Output the [X, Y] coordinate of the center of the cell containing the given text.  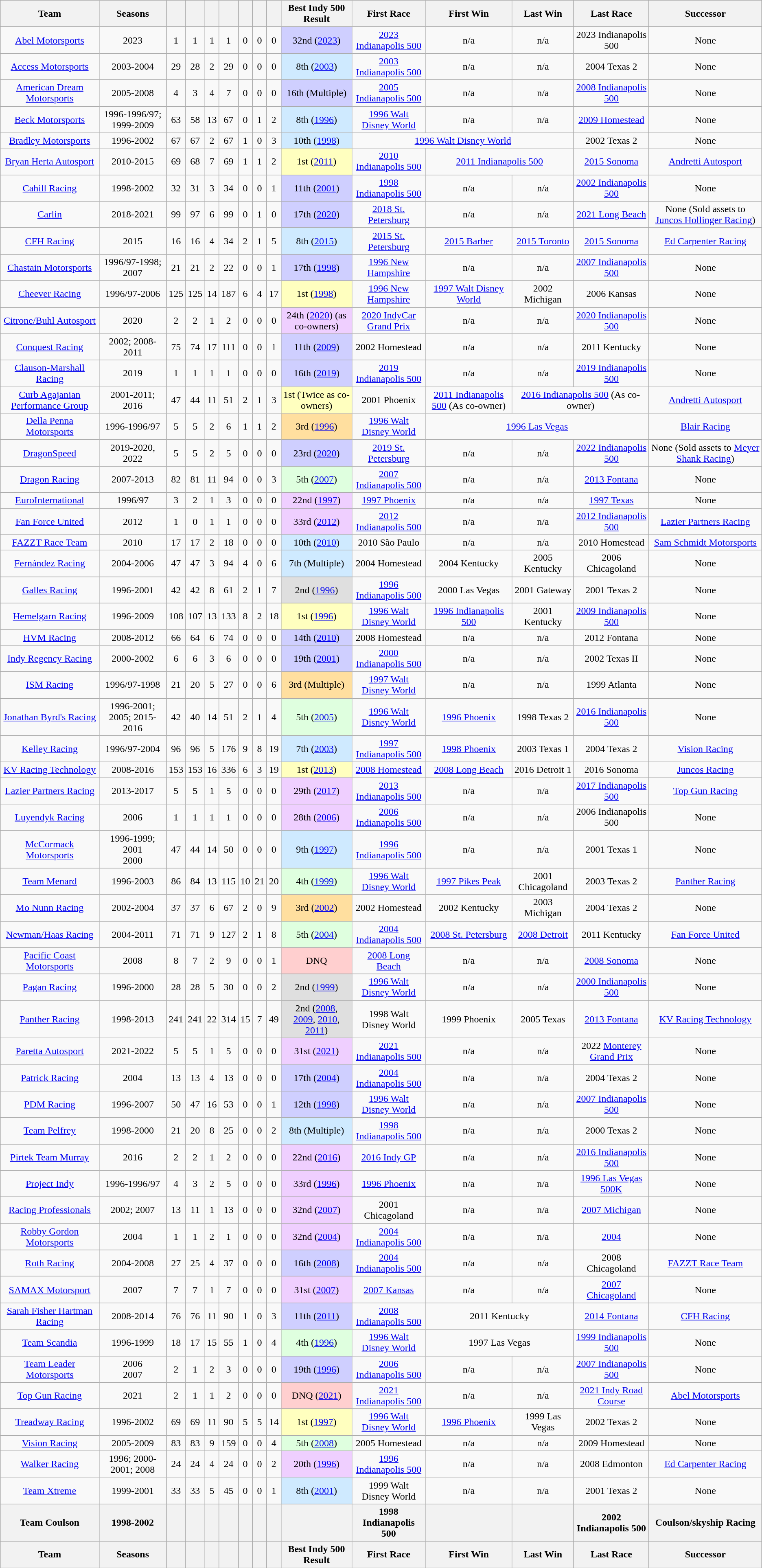
111 [229, 347]
2020 [133, 320]
1996-2001; 2005; 2015-2016 [133, 717]
1996-2003 [133, 881]
10 [245, 881]
22nd (2016) [317, 1157]
63 [176, 120]
2008 Sonoma [611, 961]
14th (2010) [317, 637]
2001 Phoenix [389, 400]
159 [229, 1443]
8th (2003) [317, 67]
1999 Atlanta [611, 685]
55 [229, 1343]
53 [229, 1104]
1998-2013 [133, 1019]
2011 Indianapolis 500 [500, 161]
7th (2003) [317, 749]
2005 Kentucky [543, 564]
2008 Edmonton [611, 1464]
Chastain Motorsports [50, 267]
22nd (1997) [317, 500]
2007-2013 [133, 480]
Newman/Haas Racing [50, 934]
2008-2014 [133, 1316]
11th (2009) [317, 347]
336 [229, 770]
2001-2011; 2016 [133, 400]
Team Leader Motorsports [50, 1369]
2002; 2008-2011 [133, 347]
Pirtek Team Murray [50, 1157]
2010 [133, 542]
115 [229, 881]
1996-1996/97; 1999-2009 [133, 120]
1999 Indianapolis 500 [611, 1343]
Mo Nunn Racing [50, 908]
127 [229, 934]
4th (1996) [317, 1343]
2004 Homestead [389, 564]
1997 Pikes Peak [469, 881]
2020 Indianapolis 500 [611, 320]
2000-2002 [133, 658]
Luyendyk Racing [50, 818]
2000 Texas 2 [611, 1130]
64 [195, 637]
81 [195, 480]
Pagan Racing [50, 987]
Coulson/skyship Racing [705, 1522]
2006 Chicagoland [611, 564]
7th (Multiple) [317, 564]
1997 Las Vegas [500, 1343]
Access Motorsports [50, 67]
29th (2017) [317, 791]
2002 Texas II [611, 658]
1996 Las Vegas 500K [611, 1184]
68 [195, 161]
19th (1996) [317, 1369]
2008 Detroit [543, 934]
2021-2022 [133, 1051]
EuroInternational [50, 500]
2019 [133, 374]
28th (2006) [317, 818]
Fernández Racing [50, 564]
2007 Kansas [389, 1290]
1st (1998) [317, 294]
10th (1998) [317, 140]
2002 Kentucky [469, 908]
Clauson-Marshall Racing [50, 374]
1996-2000 [133, 987]
2013-2017 [133, 791]
5th (2007) [317, 480]
84 [195, 881]
16th (2019) [317, 374]
Galles Racing [50, 590]
3rd (2002) [317, 908]
58 [195, 120]
1996/97 [133, 500]
Sam Schmidt Motorsports [705, 542]
1996-2007 [133, 1104]
DragonSpeed [50, 453]
24th (2020) (as co-owners) [317, 320]
Blair Racing [705, 427]
1997 Texas [611, 500]
2021 [133, 1396]
107 [195, 616]
2008 St. Petersburg [469, 934]
2015 Toronto [543, 241]
Indy Regency Racing [50, 658]
32nd (2023) [317, 40]
108 [176, 616]
2003-2004 [133, 67]
1996-1999; 2001 2000 [133, 849]
2003 Indianapolis 500 [389, 67]
16th (Multiple) [317, 93]
1998 Texas 2 [543, 717]
45 [229, 1490]
8th (2001) [317, 1490]
2007 Chicagoland [611, 1290]
19th (2001) [317, 658]
2nd (1999) [317, 987]
Kelley Racing [50, 749]
DNQ (2021) [317, 1396]
5th (2005) [317, 717]
75 [176, 347]
Della Penna Motorsports [50, 427]
Dragon Racing [50, 480]
SAMAX Motorsport [50, 1290]
2020 IndyCar Grand Prix [389, 320]
5th (2004) [317, 934]
1997 Phoenix [389, 500]
DNQ [317, 961]
1st (1996) [317, 616]
Racing Professionals [50, 1210]
31st (2021) [317, 1051]
2008 [133, 961]
1st (1997) [317, 1422]
1999 Las Vegas [543, 1422]
Juncos Racing [705, 770]
32nd (2007) [317, 1210]
2021 Long Beach [611, 214]
1996/97-2006 [133, 294]
Team Pelfrey [50, 1130]
Beck Motorsports [50, 120]
2010 Indianapolis 500 [389, 161]
17th (1998) [317, 267]
5th (2008) [317, 1443]
40 [195, 717]
Bryan Herta Autosport [50, 161]
2008 Chicagoland [611, 1263]
1999 Phoenix [469, 1019]
2004-2011 [133, 934]
32 [176, 188]
HVM Racing [50, 637]
2016 Sonoma [611, 770]
1996-1999 [133, 1343]
1996/97-1998; 2007 [133, 267]
2015 St. Petersburg [389, 241]
1998 Phoenix [469, 749]
Hemelgarn Racing [50, 616]
1st (2013) [317, 770]
10th (2010) [317, 542]
Cheever Racing [50, 294]
Cahill Racing [50, 188]
Walker Racing [50, 1464]
2013 Indianapolis 500 [389, 791]
97 [195, 214]
2005-2009 [133, 1443]
49 [274, 1019]
1st (2011) [317, 161]
20062007 [133, 1369]
2008-2012 [133, 637]
1996-2001 [133, 590]
23rd (2020) [317, 453]
66 [176, 637]
2007 Michigan [611, 1210]
2005 Homestead [389, 1443]
17th (2020) [317, 214]
1996-2009 [133, 616]
2006 Kansas [611, 294]
2016 Indianapolis 500 (As co-owner) [580, 400]
2012 [133, 521]
82 [176, 480]
2018 St. Petersburg [389, 214]
2010 São Paulo [389, 542]
33rd (2012) [317, 521]
86 [176, 881]
2002; 2007 [133, 1210]
Carlin [50, 214]
PDM Racing [50, 1104]
2012 Fontana [611, 637]
4th (1999) [317, 881]
2005-2008 [133, 93]
133 [229, 616]
187 [229, 294]
Team Scandia [50, 1343]
2016 [133, 1157]
2004-2006 [133, 564]
2022 Monterey Grand Prix [611, 1051]
Team Menard [50, 881]
McCormack Motorsports [50, 849]
2018-2021 [133, 214]
31 [195, 188]
3rd (1996) [317, 427]
None (Sold assets to Meyer Shank Racing) [705, 453]
Team Xtreme [50, 1490]
1996/97-1998 [133, 685]
17th (2004) [317, 1077]
314 [229, 1019]
1996; 2000-2001; 2008 [133, 1464]
Sarah Fisher Hartman Racing [50, 1316]
2004 Kentucky [469, 564]
2nd (2008, 2009, 2010, 2011) [317, 1019]
2010 Homestead [611, 542]
2019 St. Petersburg [389, 453]
8th (2015) [317, 241]
American Dream Motorsports [50, 93]
2005 Texas [543, 1019]
ISM Racing [50, 685]
12th (1998) [317, 1104]
1998 Walt Disney World [389, 1019]
3rd (Multiple) [317, 685]
16th (2008) [317, 1263]
2005 Indianapolis 500 [389, 93]
31st (2007) [317, 1290]
2004-2008 [133, 1263]
2002 Michigan [543, 294]
20th (1996) [317, 1464]
2023 [133, 40]
Pacific Coast Motorsports [50, 961]
8th (1996) [317, 120]
2017 Indianapolis 500 [611, 791]
2007 [133, 1290]
Patrick Racing [50, 1077]
32nd (2004) [317, 1237]
11th (2001) [317, 188]
9th (1997) [317, 849]
2002-2004 [133, 908]
Robby Gordon Motorsports [50, 1237]
11th (2011) [317, 1316]
2003 Texas 1 [543, 749]
2000 Las Vegas [469, 590]
Paretta Autosport [50, 1051]
2019-2020, 2022 [133, 453]
33rd (1996) [317, 1184]
1996 Las Vegas [537, 427]
2011 Indianapolis 500 (As co-owner) [469, 400]
176 [229, 749]
2nd (1996) [317, 590]
2003 Texas 2 [611, 881]
Conquest Racing [50, 347]
1999-2001 [133, 1490]
Bradley Motorsports [50, 140]
2022 Indianapolis 500 [611, 453]
2010-2015 [133, 161]
2001 Kentucky [543, 616]
8th (Multiple) [317, 1130]
Jonathan Byrd's Racing [50, 717]
1996/97-2004 [133, 749]
None (Sold assets to Juncos Hollinger Racing) [705, 214]
2008-2016 [133, 770]
2006 [133, 818]
Team Coulson [50, 1522]
2009 Indianapolis 500 [611, 616]
2021 Indy Road Course [611, 1396]
30 [229, 987]
1st (Twice as co-owners) [317, 400]
2015 [133, 241]
Roth Racing [50, 1263]
2003 Michigan [543, 908]
61 [229, 590]
2016 Indy GP [389, 1157]
2001 Texas 1 [611, 849]
2014 Fontana [611, 1316]
Project Indy [50, 1184]
1998-2000 [133, 1130]
Citrone/Buhl Autosport [50, 320]
1997 Indianapolis 500 [389, 749]
2015 Barber [469, 241]
Treadway Racing [50, 1422]
1999 Walt Disney World [389, 1490]
2001 Gateway [543, 590]
Curb Agajanian Performance Group [50, 400]
2016 Detroit 1 [543, 770]
